Extract the [X, Y] coordinate from the center of the cell holding the provided text.  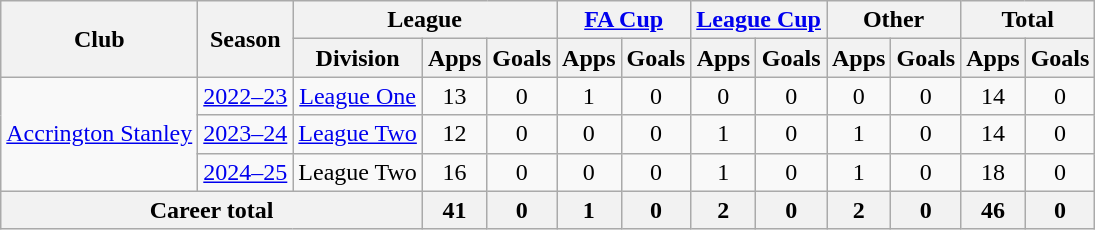
League [425, 20]
Career total [212, 210]
2023–24 [246, 134]
12 [454, 134]
41 [454, 210]
46 [993, 210]
18 [993, 172]
13 [454, 96]
2022–23 [246, 96]
Season [246, 39]
Club [100, 39]
Division [358, 58]
League Cup [759, 20]
League One [358, 96]
Other [893, 20]
FA Cup [624, 20]
16 [454, 172]
2024–25 [246, 172]
Accrington Stanley [100, 134]
Total [1028, 20]
